Determine the [x, y] coordinate at the center of the cell enclosing the given text.  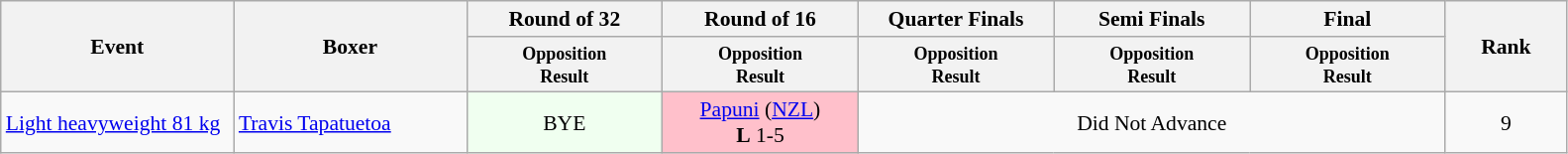
Did Not Advance [1151, 123]
Semi Finals [1152, 19]
Travis Tapatuetoa [351, 123]
Final [1348, 19]
Round of 16 [761, 19]
Rank [1506, 47]
BYE [565, 123]
Quarter Finals [956, 19]
Papuni (NZL)L 1-5 [761, 123]
Round of 32 [565, 19]
Event [117, 47]
Boxer [351, 47]
Light heavyweight 81 kg [117, 123]
9 [1506, 123]
